Find where the given text appears and provide that cell's center as [X, Y] coordinate. 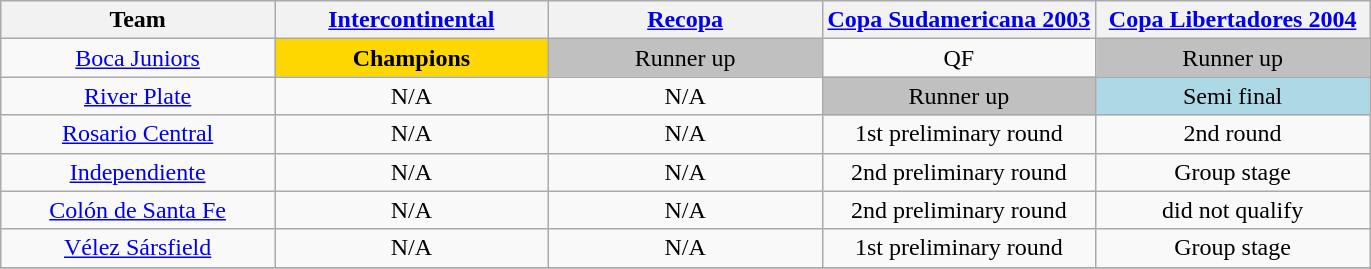
Copa Sudamericana 2003 [959, 20]
Intercontinental [411, 20]
Semi final [1233, 96]
Colón de Santa Fe [138, 210]
Independiente [138, 172]
Vélez Sársfield [138, 248]
did not qualify [1233, 210]
Recopa [685, 20]
QF [959, 58]
Rosario Central [138, 134]
Copa Libertadores 2004 [1233, 20]
2nd round [1233, 134]
Boca Juniors [138, 58]
Champions [411, 58]
River Plate [138, 96]
Team [138, 20]
